Detect which cell encompasses the target text, then output its [X, Y] center coordinate. 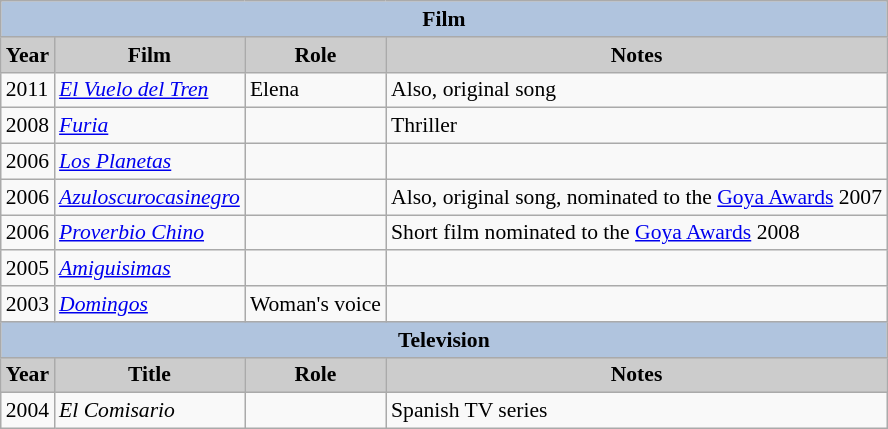
El Comisario [150, 411]
Amiguisimas [150, 269]
Thriller [636, 126]
Elena [316, 90]
Furia [150, 126]
Domingos [150, 304]
2003 [28, 304]
Short film nominated to the Goya Awards 2008 [636, 233]
Proverbio Chino [150, 233]
Also, original song, nominated to the Goya Awards 2007 [636, 197]
El Vuelo del Tren [150, 90]
2011 [28, 90]
Azuloscurocasinegro [150, 197]
Also, original song [636, 90]
2004 [28, 411]
2008 [28, 126]
Television [444, 340]
Title [150, 375]
Woman's voice [316, 304]
Spanish TV series [636, 411]
2005 [28, 269]
Los Planetas [150, 162]
